For the text-containing cell, return its midpoint in (x, y) coordinate format. 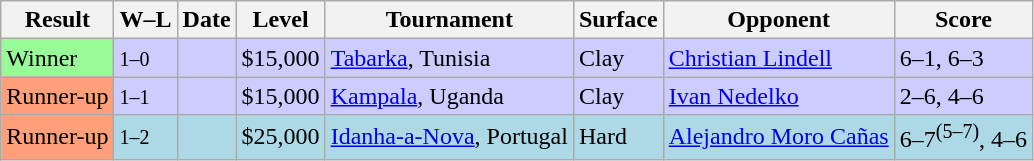
Opponent (778, 20)
Kampala, Uganda (449, 96)
Level (280, 20)
6–7(5–7), 4–6 (963, 138)
Ivan Nedelko (778, 96)
Tournament (449, 20)
Idanha-a-Nova, Portugal (449, 138)
W–L (146, 20)
Alejandro Moro Cañas (778, 138)
Result (58, 20)
6–1, 6–3 (963, 58)
Date (206, 20)
Tabarka, Tunisia (449, 58)
Surface (618, 20)
1–0 (146, 58)
Winner (58, 58)
Hard (618, 138)
$25,000 (280, 138)
Score (963, 20)
Christian Lindell (778, 58)
1–2 (146, 138)
2–6, 4–6 (963, 96)
1–1 (146, 96)
